Identify which cell holds the provided text, then report its (x, y) central coordinate. 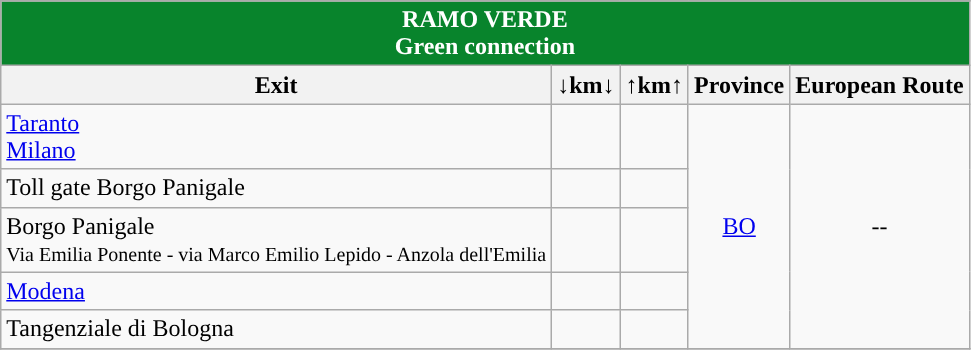
Exit (276, 85)
Province (738, 85)
BO (738, 226)
Tangenziale di Bologna (276, 329)
RAMO VERDEGreen connection (485, 34)
Toll gate Borgo Panigale (276, 188)
-- (880, 226)
Taranto Milano (276, 136)
European Route (880, 85)
↑km↑ (654, 85)
↓km↓ (586, 85)
Modena (276, 291)
Borgo Panigale Via Emilia Ponente - via Marco Emilio Lepido - Anzola dell'Emilia (276, 240)
